Pinpoint the cell where the given text exists, returning its (x, y) midpoint coordinate. 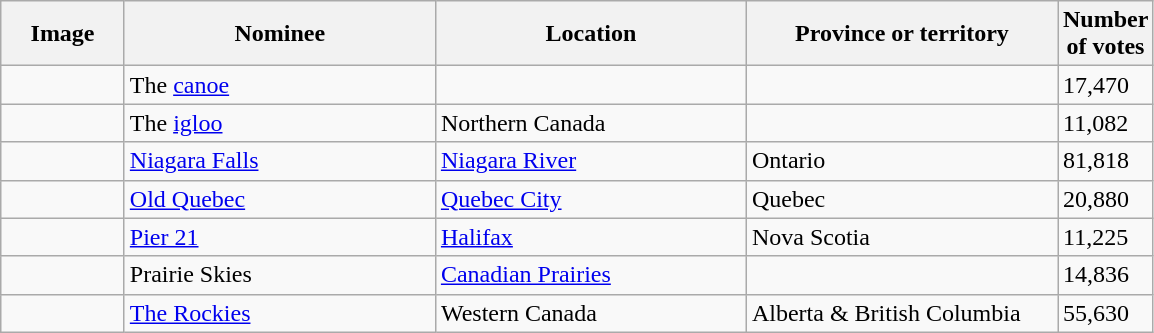
Old Quebec (280, 199)
Halifax (590, 237)
Nova Scotia (902, 237)
Quebec (902, 199)
Province or territory (902, 34)
11,082 (1106, 123)
The Rockies (280, 313)
11,225 (1106, 237)
17,470 (1106, 85)
55,630 (1106, 313)
Western Canada (590, 313)
Image (63, 34)
Niagara Falls (280, 161)
Quebec City (590, 199)
Canadian Prairies (590, 275)
81,818 (1106, 161)
Location (590, 34)
Ontario (902, 161)
The igloo (280, 123)
20,880 (1106, 199)
14,836 (1106, 275)
Nominee (280, 34)
Number of votes (1106, 34)
Pier 21 (280, 237)
Niagara River (590, 161)
The canoe (280, 85)
Northern Canada (590, 123)
Alberta & British Columbia (902, 313)
Prairie Skies (280, 275)
